Capture the cell that displays the provided text and extract its (X, Y) central coordinate. 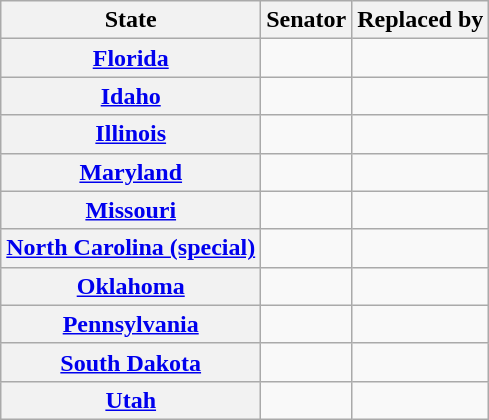
Illinois (131, 134)
Pennsylvania (131, 324)
Missouri (131, 210)
Utah (131, 400)
South Dakota (131, 362)
Maryland (131, 172)
Florida (131, 58)
Idaho (131, 96)
North Carolina (special) (131, 248)
Oklahoma (131, 286)
State (131, 20)
Senator (306, 20)
Replaced by (420, 20)
